Scan for the cell matching the given text and deliver its [x, y] coordinate at center. 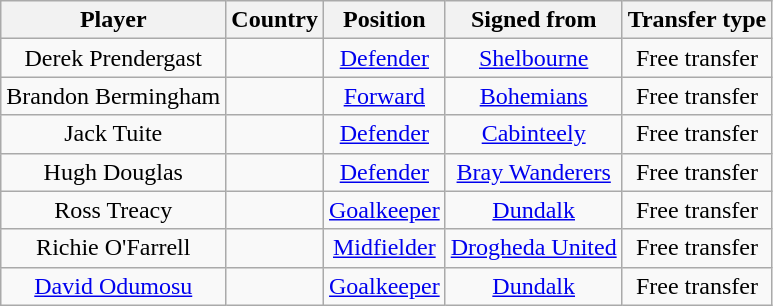
Player [114, 20]
Brandon Bermingham [114, 96]
Signed from [534, 20]
Forward [385, 96]
Position [385, 20]
Shelbourne [534, 58]
Cabinteely [534, 134]
Midfielder [385, 248]
Transfer type [696, 20]
Bohemians [534, 96]
Country [275, 20]
Drogheda United [534, 248]
Ross Treacy [114, 210]
Derek Prendergast [114, 58]
Jack Tuite [114, 134]
Hugh Douglas [114, 172]
Bray Wanderers [534, 172]
David Odumosu [114, 286]
Richie O'Farrell [114, 248]
